Capture the cell that displays the provided text and extract its (x, y) central coordinate. 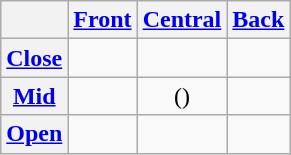
Open (34, 134)
Back (258, 20)
Front (102, 20)
Close (34, 58)
Central (182, 20)
() (182, 96)
Mid (34, 96)
